Find where the given text appears and provide that cell's center as (x, y) coordinate. 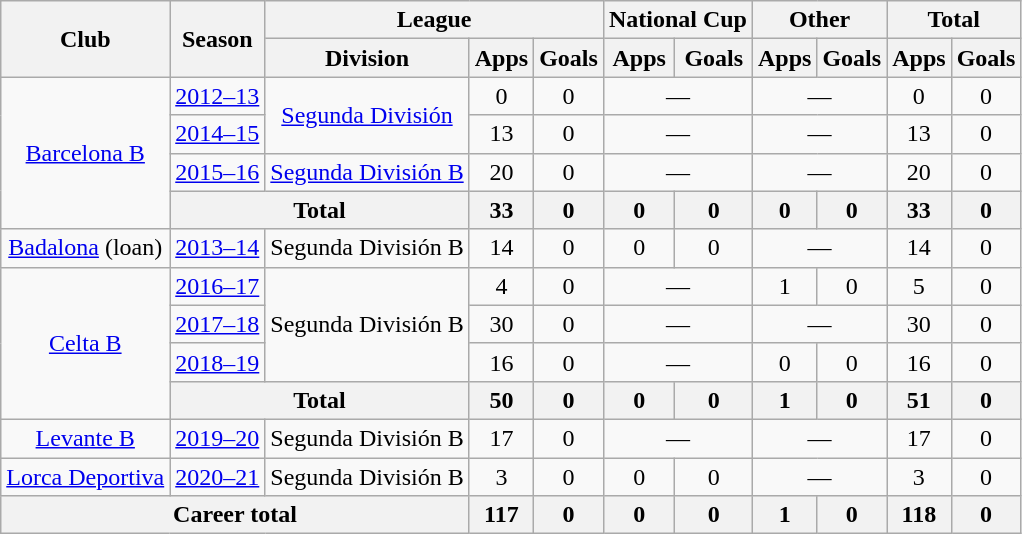
2017–18 (218, 324)
League (434, 20)
2020–21 (218, 477)
2018–19 (218, 362)
Club (86, 39)
Barcelona B (86, 153)
5 (919, 286)
2015–16 (218, 172)
2016–17 (218, 286)
2013–14 (218, 248)
Badalona (loan) (86, 248)
Division (367, 58)
Segunda División (367, 115)
4 (501, 286)
2012–13 (218, 96)
117 (501, 515)
Career total (235, 515)
2014–15 (218, 134)
50 (501, 400)
Season (218, 39)
National Cup (678, 20)
118 (919, 515)
2019–20 (218, 438)
Celta B (86, 343)
Levante B (86, 438)
Other (819, 20)
Lorca Deportiva (86, 477)
51 (919, 400)
